From the cell containing the given text, extract its center point as [x, y] coordinate. 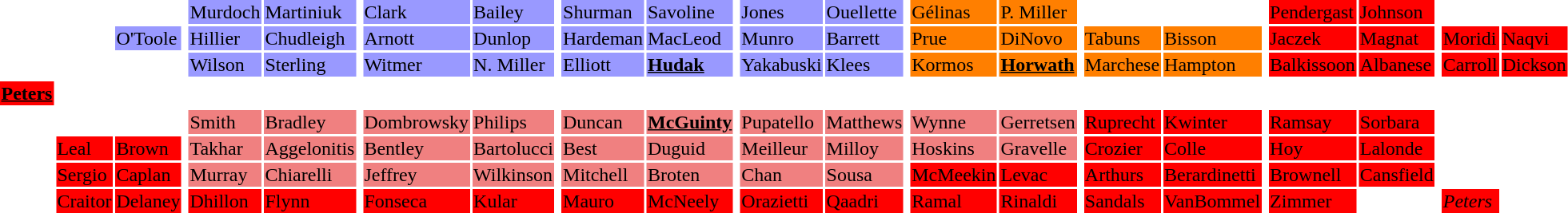
Ramal [954, 201]
Takhar [225, 148]
Dombrowsky [417, 122]
Klees [864, 65]
Caplan [149, 175]
Craitor [85, 201]
Ruprecht [1122, 122]
Mitchell [603, 175]
Dunlop [513, 38]
DiNovo [1038, 38]
Gerretsen [1038, 122]
Marchese [1122, 65]
Ouellette [864, 12]
Savoline [689, 12]
Witmer [417, 65]
Brown [149, 148]
Hampton [1212, 65]
Qaadri [864, 201]
Bailey [513, 12]
Levac [1038, 175]
Gravelle [1038, 148]
Dhillon [225, 201]
Mauro [603, 201]
Balkissoon [1313, 65]
Cansfield [1396, 175]
Fonseca [417, 201]
Hoy [1313, 148]
Naqvi [1534, 38]
Smith [225, 122]
Colle [1212, 148]
Meilleur [782, 148]
Ramsay [1313, 122]
McNeely [689, 201]
Crozier [1122, 148]
Leal [85, 148]
Elliott [603, 65]
Aggelonitis [310, 148]
Pendergast [1313, 12]
Kwinter [1212, 122]
O'Toole [149, 38]
VanBommel [1212, 201]
McMeekin [954, 175]
Kular [513, 201]
Philips [513, 122]
Milloy [864, 148]
Berardinetti [1212, 175]
Kormos [954, 65]
Johnson [1396, 12]
Magnat [1396, 38]
Best [603, 148]
Hoskins [954, 148]
Duncan [603, 122]
McGuinty [689, 122]
Duguid [689, 148]
Sterling [310, 65]
Chan [782, 175]
Sergio [85, 175]
Jones [782, 12]
Lalonde [1396, 148]
Gélinas [954, 12]
Horwath [1038, 65]
Flynn [310, 201]
Brownell [1313, 175]
Albanese [1396, 65]
Wilson [225, 65]
Rinaldi [1038, 201]
Zimmer [1313, 201]
Bartolucci [513, 148]
Sousa [864, 175]
Arthurs [1122, 175]
N. Miller [513, 65]
Murdoch [225, 12]
Shurman [603, 12]
P. Miller [1038, 12]
Prue [954, 38]
Chiarelli [310, 175]
Martiniuk [310, 12]
Bradley [310, 122]
Matthews [864, 122]
Bisson [1212, 38]
Barrett [864, 38]
Hudak [689, 65]
Broten [689, 175]
Jeffrey [417, 175]
Murray [225, 175]
Sandals [1122, 201]
Chudleigh [310, 38]
Wynne [954, 122]
Moridi [1470, 38]
Hillier [225, 38]
Carroll [1470, 65]
Delaney [149, 201]
Hardeman [603, 38]
Sorbara [1396, 122]
Orazietti [782, 201]
Clark [417, 12]
Wilkinson [513, 175]
Arnott [417, 38]
Pupatello [782, 122]
Yakabuski [782, 65]
Jaczek [1313, 38]
MacLeod [689, 38]
Tabuns [1122, 38]
Munro [782, 38]
Dickson [1534, 65]
Bentley [417, 148]
